Locate the cell with the specified text and output its (x, y) center coordinate. 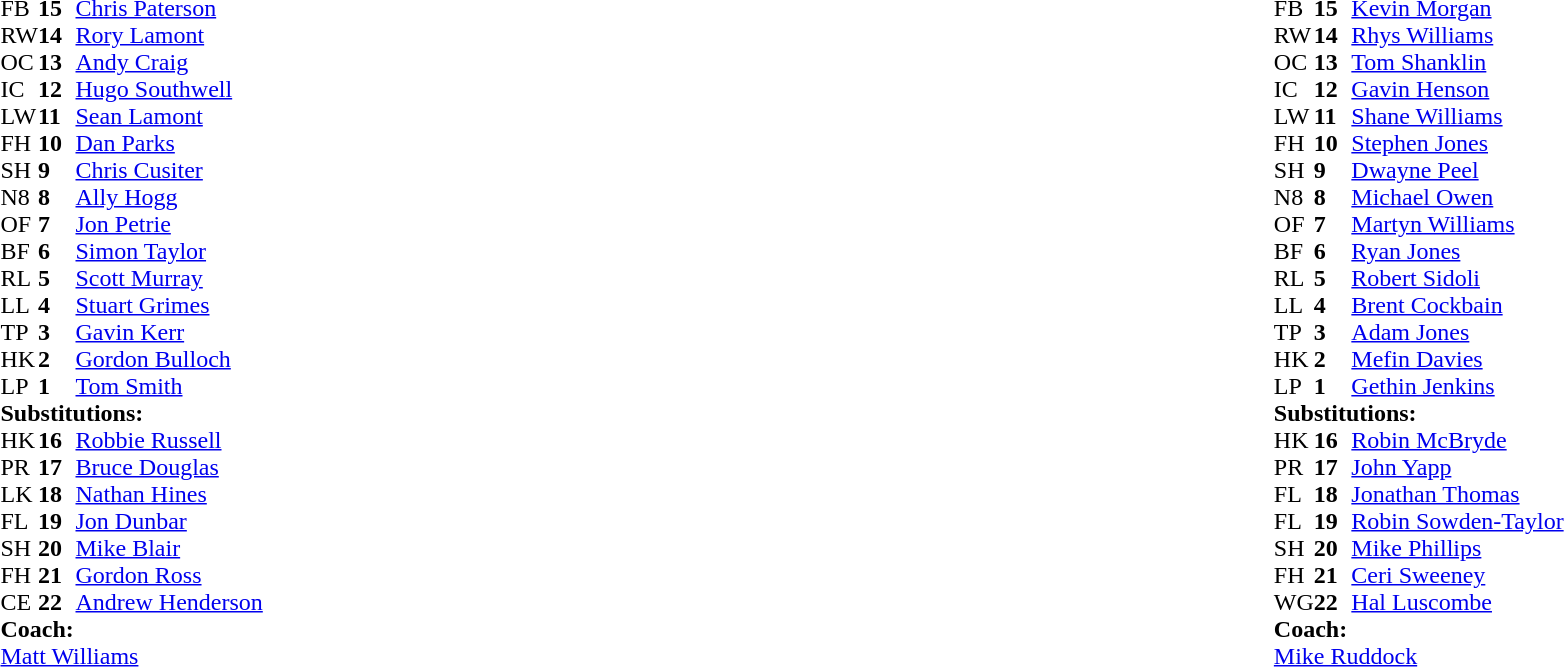
Ally Hogg (170, 198)
Mefin Davies (1457, 360)
Scott Murray (170, 278)
Nathan Hines (170, 494)
Robbie Russell (170, 440)
Robert Sidoli (1457, 278)
Michael Owen (1457, 198)
Dan Parks (170, 144)
Sean Lamont (170, 116)
Jon Petrie (170, 224)
Gavin Henson (1457, 90)
Chris Cusiter (170, 170)
LK (19, 494)
Mike Phillips (1457, 548)
Bruce Douglas (170, 468)
Robin Sowden-Taylor (1457, 522)
Stuart Grimes (170, 306)
Rhys Williams (1457, 36)
Gordon Ross (170, 576)
Andy Craig (170, 62)
WG (1294, 602)
Ryan Jones (1457, 252)
Stephen Jones (1457, 144)
John Yapp (1457, 468)
Jon Dunbar (170, 522)
Jonathan Thomas (1457, 494)
CE (19, 602)
Shane Williams (1457, 116)
Simon Taylor (170, 252)
Hal Luscombe (1457, 602)
Andrew Henderson (170, 602)
Mike Blair (170, 548)
Dwayne Peel (1457, 170)
Brent Cockbain (1457, 306)
Adam Jones (1457, 332)
Martyn Williams (1457, 224)
Tom Smith (170, 386)
Gavin Kerr (170, 332)
Hugo Southwell (170, 90)
Ceri Sweeney (1457, 576)
Gethin Jenkins (1457, 386)
Rory Lamont (170, 36)
Gordon Bulloch (170, 360)
Tom Shanklin (1457, 62)
Robin McBryde (1457, 440)
